From the cell containing the given text, extract its center point as (x, y) coordinate. 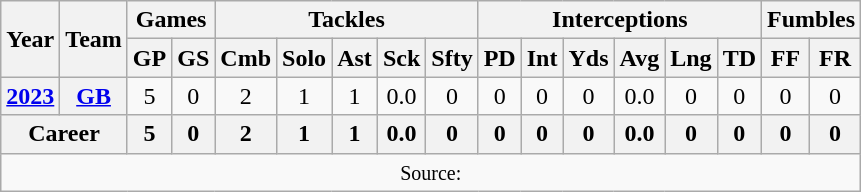
Source: (431, 172)
Cmb (246, 58)
Team (94, 39)
Fumbles (812, 20)
Year (30, 39)
GB (94, 96)
FF (786, 58)
Yds (588, 58)
PD (500, 58)
Ast (355, 58)
GP (149, 58)
TD (739, 58)
Interceptions (620, 20)
Sfty (452, 58)
Career (64, 134)
2023 (30, 96)
Avg (640, 58)
Solo (304, 58)
GS (194, 58)
FR (834, 58)
Games (170, 20)
Sck (401, 58)
Int (542, 58)
Tackles (346, 20)
Lng (691, 58)
